Provide the (x, y) coordinate of the cell's center where the given text is located.  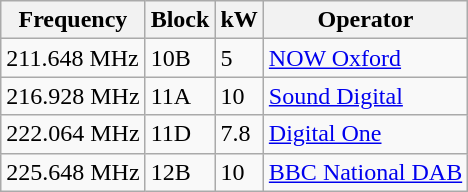
11A (180, 96)
211.648 MHz (73, 58)
225.648 MHz (73, 172)
10B (180, 58)
kW (239, 20)
12B (180, 172)
11D (180, 134)
Operator (365, 20)
NOW Oxford (365, 58)
Block (180, 20)
5 (239, 58)
Digital One (365, 134)
216.928 MHz (73, 96)
Sound Digital (365, 96)
Frequency (73, 20)
BBC National DAB (365, 172)
7.8 (239, 134)
222.064 MHz (73, 134)
